Return the [X, Y] coordinate for the center point of the cell that contains the specified text.  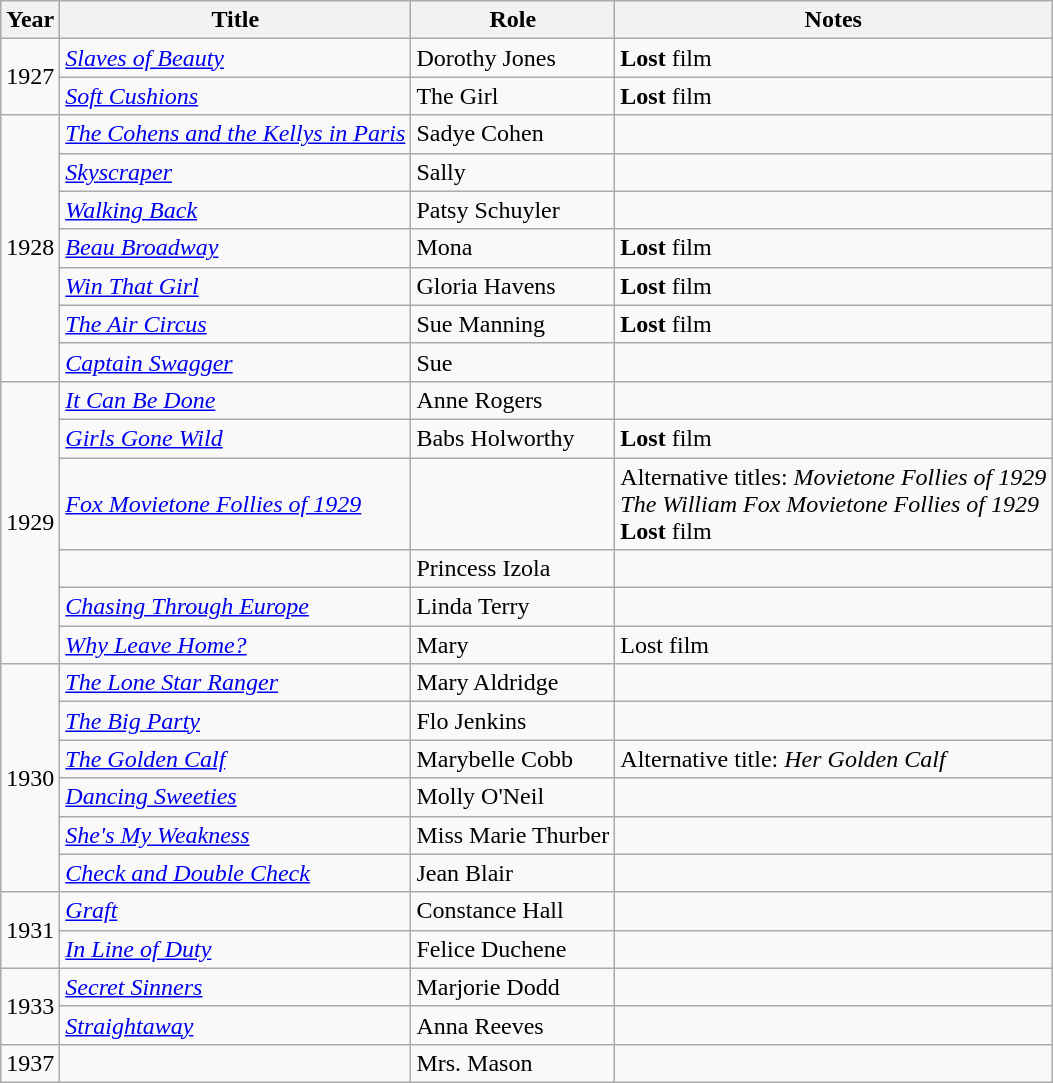
Miss Marie Thurber [513, 835]
The Girl [513, 96]
Anne Rogers [513, 400]
Notes [834, 20]
1929 [30, 522]
The Air Circus [236, 324]
Gloria Havens [513, 286]
1930 [30, 778]
Dancing Sweeties [236, 797]
The Golden Calf [236, 759]
Skyscraper [236, 172]
Mary Aldridge [513, 683]
Marjorie Dodd [513, 987]
Girls Gone Wild [236, 438]
Sally [513, 172]
Patsy Schuyler [513, 210]
Babs Holworthy [513, 438]
Felice Duchene [513, 949]
1937 [30, 1063]
1933 [30, 1006]
Beau Broadway [236, 248]
1928 [30, 248]
Alternative titles: Movietone Follies of 1929The William Fox Movietone Follies of 1929 Lost film [834, 504]
Graft [236, 911]
Anna Reeves [513, 1025]
Mona [513, 248]
Win That Girl [236, 286]
Title [236, 20]
Role [513, 20]
Alternative title: Her Golden Calf [834, 759]
Why Leave Home? [236, 645]
Soft Cushions [236, 96]
Straightaway [236, 1025]
Mrs. Mason [513, 1063]
1931 [30, 930]
Slaves of Beauty [236, 58]
It Can Be Done [236, 400]
Linda Terry [513, 607]
In Line of Duty [236, 949]
Dorothy Jones [513, 58]
Flo Jenkins [513, 721]
Sue Manning [513, 324]
Sue [513, 362]
Constance Hall [513, 911]
Secret Sinners [236, 987]
Fox Movietone Follies of 1929 [236, 504]
Walking Back [236, 210]
1927 [30, 77]
Mary [513, 645]
Jean Blair [513, 873]
Princess Izola [513, 569]
Marybelle Cobb [513, 759]
Sadye Cohen [513, 134]
Molly O'Neil [513, 797]
The Lone Star Ranger [236, 683]
The Cohens and the Kellys in Paris [236, 134]
Check and Double Check [236, 873]
She's My Weakness [236, 835]
Captain Swagger [236, 362]
Year [30, 20]
Chasing Through Europe [236, 607]
The Big Party [236, 721]
